Locate the cell with the specified text and output its (X, Y) center coordinate. 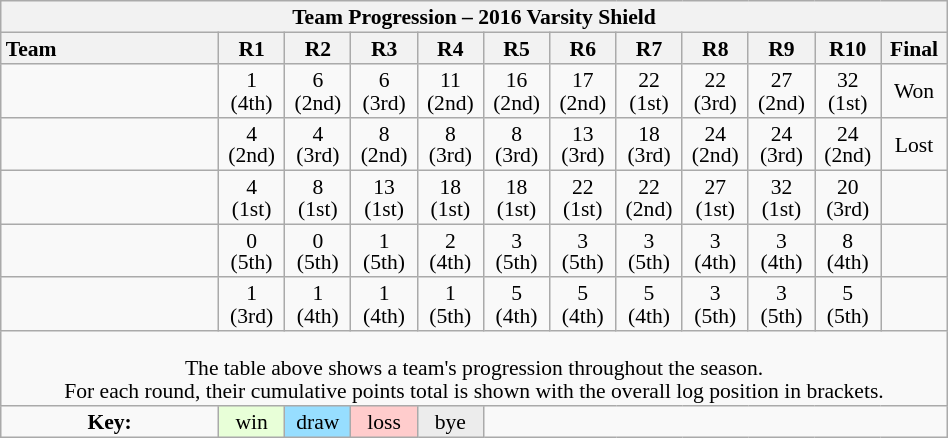
24 (3rd) (781, 144)
8 (1st) (318, 198)
Team (110, 49)
bye (450, 422)
Final (914, 49)
R4 (450, 49)
17 (2nd) (583, 92)
R2 (318, 49)
2 (4th) (450, 250)
R3 (384, 49)
R8 (715, 49)
Lost (914, 144)
1 (3rd) (251, 304)
11 (2nd) (450, 92)
6 (2nd) (318, 92)
4 (3rd) (318, 144)
13 (3rd) (583, 144)
4 (2nd) (251, 144)
18 (3rd) (649, 144)
R6 (583, 49)
R9 (781, 49)
27 (1st) (715, 198)
6 (3rd) (384, 92)
27 (2nd) (781, 92)
16 (2nd) (516, 92)
20 (3rd) (848, 198)
22 (2nd) (649, 198)
loss (384, 422)
22 (3rd) (715, 92)
8 (2nd) (384, 144)
draw (318, 422)
8 (4th) (848, 250)
Key: (110, 422)
4 (1st) (251, 198)
R7 (649, 49)
win (251, 422)
R1 (251, 49)
Won (914, 92)
5 (5th) (848, 304)
R5 (516, 49)
R10 (848, 49)
13 (1st) (384, 198)
Team Progression – 2016 Varsity Shield (474, 17)
